Provide the (x, y) coordinate of the cell's center where the given text is located.  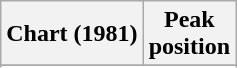
Peakposition (189, 34)
Chart (1981) (72, 34)
